Locate the cell with the specified text and output its (x, y) center coordinate. 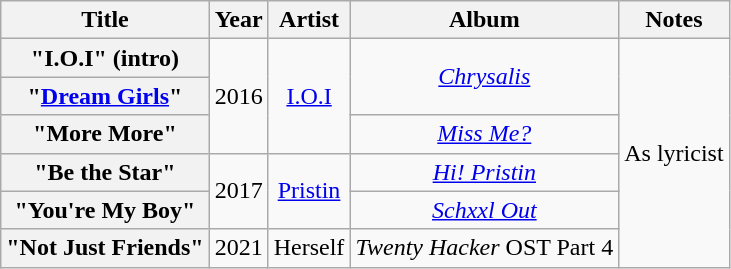
Chrysalis (484, 77)
Album (484, 20)
Herself (309, 248)
2021 (238, 248)
Twenty Hacker OST Part 4 (484, 248)
2016 (238, 96)
"More More" (105, 134)
"Dream Girls" (105, 96)
Year (238, 20)
Schxxl Out (484, 210)
Artist (309, 20)
Miss Me? (484, 134)
"I.O.I" (intro) (105, 58)
Hi! Pristin (484, 172)
Notes (674, 20)
I.O.I (309, 96)
As lyricist (674, 153)
2017 (238, 191)
Title (105, 20)
"You're My Boy" (105, 210)
"Not Just Friends" (105, 248)
"Be the Star" (105, 172)
Pristin (309, 191)
